Return [X, Y] of the center of cell containing provided text 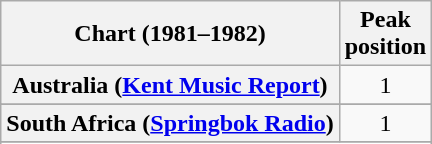
Chart (1981–1982) [170, 34]
Peakposition [385, 34]
South Africa (Springbok Radio) [170, 123]
Australia (Kent Music Report) [170, 85]
